Determine the (X, Y) coordinate at the center of the cell enclosing the given text.  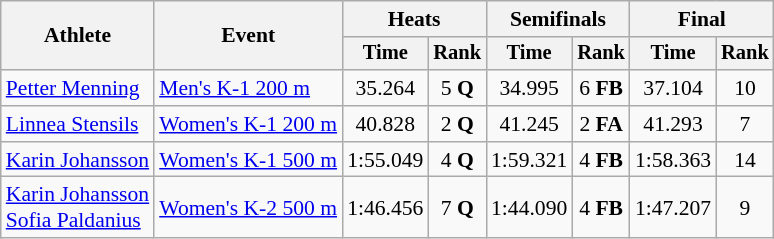
41.245 (529, 124)
1:58.363 (673, 160)
40.828 (385, 124)
Final (702, 19)
Linnea Stensils (78, 124)
Women's K-1 200 m (248, 124)
7 (745, 124)
1:44.090 (529, 208)
34.995 (529, 88)
Women's K-2 500 m (248, 208)
5 Q (457, 88)
Petter Menning (78, 88)
2 FA (601, 124)
1:59.321 (529, 160)
Karin Johansson (78, 160)
Athlete (78, 36)
Heats (414, 19)
1:46.456 (385, 208)
Women's K-1 500 m (248, 160)
14 (745, 160)
4 Q (457, 160)
6 FB (601, 88)
41.293 (673, 124)
9 (745, 208)
2 Q (457, 124)
Event (248, 36)
Karin JohanssonSofia Paldanius (78, 208)
10 (745, 88)
Semifinals (558, 19)
Men's K-1 200 m (248, 88)
1:47.207 (673, 208)
35.264 (385, 88)
1:55.049 (385, 160)
7 Q (457, 208)
37.104 (673, 88)
